Return [x, y] of the center of cell containing provided text 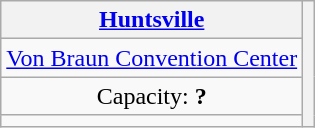
Von Braun Convention Center [152, 58]
Capacity: ? [152, 96]
Huntsville [152, 20]
